Pinpoint the cell where the given text exists, returning its [X, Y] midpoint coordinate. 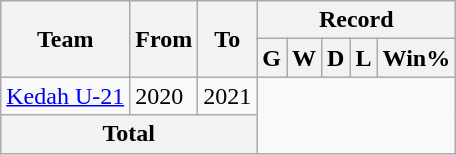
Kedah U-21 [66, 96]
Record [356, 20]
W [304, 58]
G [272, 58]
L [364, 58]
D [336, 58]
Total [129, 134]
Team [66, 39]
From [164, 39]
To [228, 39]
2021 [228, 96]
2020 [164, 96]
Win% [416, 58]
